Detect which cell encompasses the target text, then output its [X, Y] center coordinate. 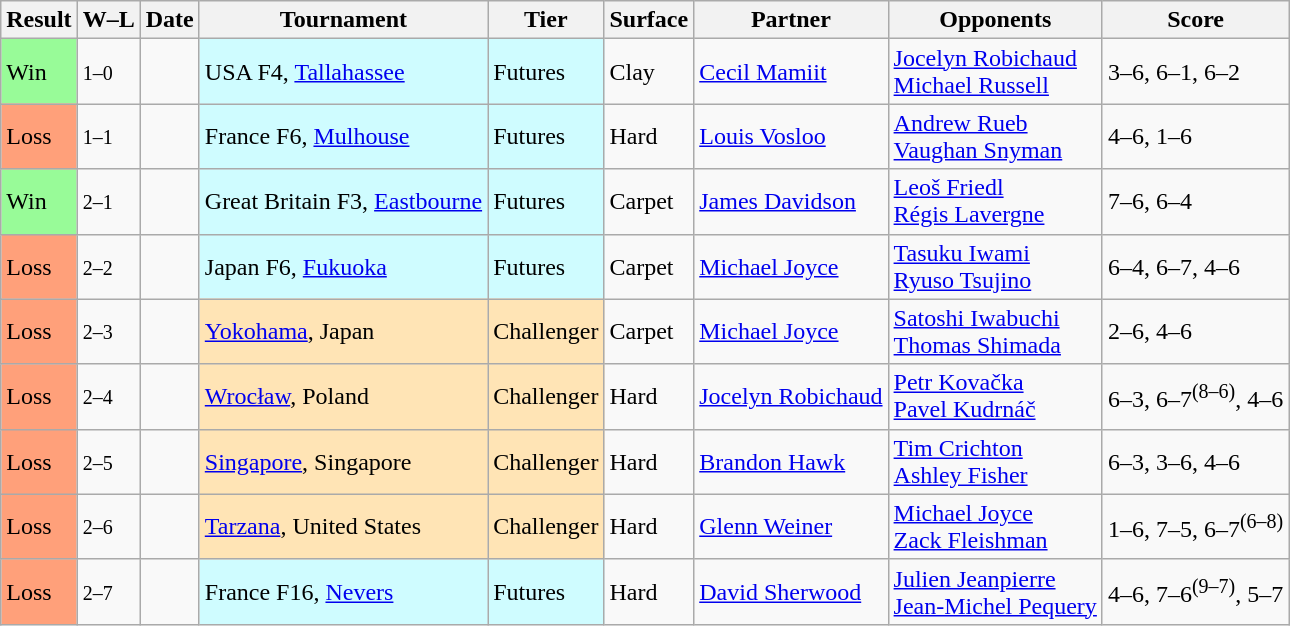
Date [170, 20]
2–3 [108, 332]
France F6, Mulhouse [343, 136]
6–3, 3–6, 4–6 [1195, 462]
2–4 [108, 396]
2–2 [108, 266]
Tier [546, 20]
2–1 [108, 202]
Andrew Rueb Vaughan Snyman [995, 136]
6–3, 6–7(8–6), 4–6 [1195, 396]
Tarzana, United States [343, 526]
Petr Kovačka Pavel Kudrnáč [995, 396]
Great Britain F3, Eastbourne [343, 202]
Jocelyn Robichaud [791, 396]
Opponents [995, 20]
Julien Jeanpierre Jean-Michel Pequery [995, 592]
Cecil Mamiit [791, 72]
James Davidson [791, 202]
4–6, 7–6(9–7), 5–7 [1195, 592]
Partner [791, 20]
Tournament [343, 20]
4–6, 1–6 [1195, 136]
3–6, 6–1, 6–2 [1195, 72]
Singapore, Singapore [343, 462]
Satoshi Iwabuchi Thomas Shimada [995, 332]
Surface [649, 20]
Glenn Weiner [791, 526]
1–0 [108, 72]
Score [1195, 20]
Tasuku Iwami Ryuso Tsujino [995, 266]
USA F4, Tallahassee [343, 72]
1–1 [108, 136]
David Sherwood [791, 592]
2–5 [108, 462]
2–6, 4–6 [1195, 332]
Clay [649, 72]
Brandon Hawk [791, 462]
2–6 [108, 526]
Jocelyn Robichaud Michael Russell [995, 72]
Result [39, 20]
7–6, 6–4 [1195, 202]
Wrocław, Poland [343, 396]
Louis Vosloo [791, 136]
W–L [108, 20]
2–7 [108, 592]
France F16, Nevers [343, 592]
1–6, 7–5, 6–7(6–8) [1195, 526]
Leoš Friedl Régis Lavergne [995, 202]
6–4, 6–7, 4–6 [1195, 266]
Japan F6, Fukuoka [343, 266]
Tim Crichton Ashley Fisher [995, 462]
Michael Joyce Zack Fleishman [995, 526]
Yokohama, Japan [343, 332]
